Scan for the cell matching the given text and deliver its [x, y] coordinate at center. 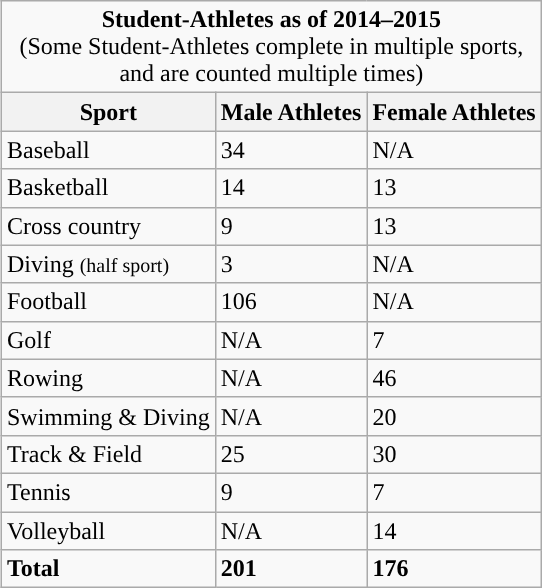
Cross country [108, 226]
Diving (half sport) [108, 264]
Football [108, 302]
Female Athletes [454, 112]
Sport [108, 112]
176 [454, 569]
25 [291, 454]
20 [454, 416]
34 [291, 150]
Rowing [108, 378]
Swimming & Diving [108, 416]
3 [291, 264]
Basketball [108, 188]
Total [108, 569]
Tennis [108, 492]
Student-Athletes as of 2014–2015(Some Student-Athletes complete in multiple sports,and are counted multiple times) [271, 47]
Male Athletes [291, 112]
106 [291, 302]
Baseball [108, 150]
Volleyball [108, 531]
Track & Field [108, 454]
46 [454, 378]
30 [454, 454]
Golf [108, 340]
201 [291, 569]
